Identify which cell holds the provided text, then report its (X, Y) central coordinate. 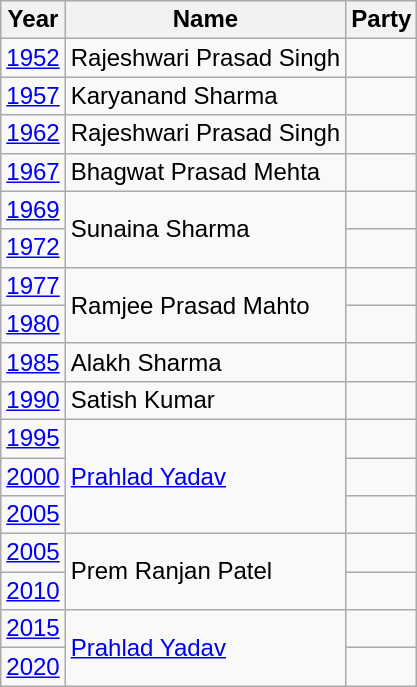
Alakh Sharma (206, 362)
1972 (33, 248)
1980 (33, 324)
Satish Kumar (206, 400)
Bhagwat Prasad Mehta (206, 172)
Prem Ranjan Patel (206, 572)
1985 (33, 362)
1990 (33, 400)
2015 (33, 629)
1969 (33, 210)
2020 (33, 667)
1962 (33, 134)
1995 (33, 438)
Name (206, 20)
1967 (33, 172)
Year (33, 20)
Ramjee Prasad Mahto (206, 305)
2010 (33, 591)
1957 (33, 96)
2000 (33, 477)
Karyanand Sharma (206, 96)
1977 (33, 286)
Sunaina Sharma (206, 229)
Party (382, 20)
1952 (33, 58)
